Locate the cell with the specified text and output its [X, Y] center coordinate. 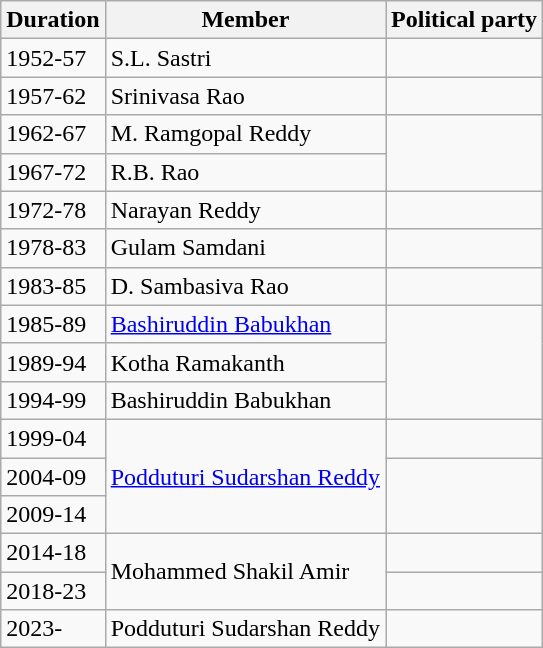
S.L. Sastri [245, 58]
R.B. Rao [245, 172]
1989-94 [53, 362]
2023- [53, 629]
M. Ramgopal Reddy [245, 134]
1978-83 [53, 248]
2009-14 [53, 515]
Kotha Ramakanth [245, 362]
Srinivasa Rao [245, 96]
1972-78 [53, 210]
Narayan Reddy [245, 210]
1967-72 [53, 172]
Gulam Samdani [245, 248]
2018-23 [53, 591]
1957-62 [53, 96]
1952-57 [53, 58]
2014-18 [53, 553]
1994-99 [53, 400]
Duration [53, 20]
Political party [464, 20]
1983-85 [53, 286]
1985-89 [53, 324]
Member [245, 20]
Mohammed Shakil Amir [245, 572]
1999-04 [53, 438]
1962-67 [53, 134]
2004-09 [53, 477]
D. Sambasiva Rao [245, 286]
